Output the [X, Y] coordinate of the center of the cell containing the given text.  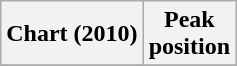
Chart (2010) [72, 34]
Peakposition [189, 34]
